Provide the [X, Y] coordinate of the cell's center where the given text is located.  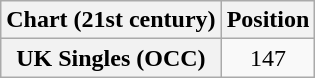
147 [268, 58]
Position [268, 20]
UK Singles (OCC) [111, 58]
Chart (21st century) [111, 20]
